Identify which cell holds the provided text, then report its (X, Y) central coordinate. 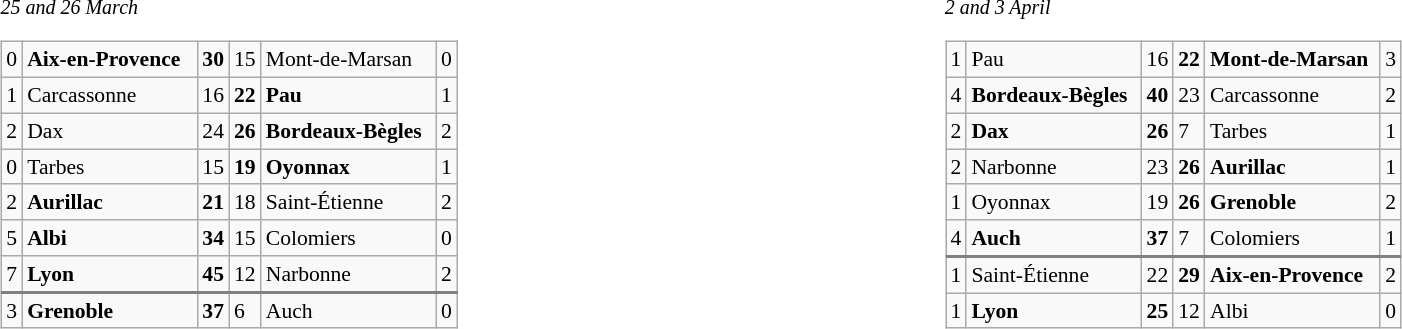
34 (213, 238)
30 (213, 60)
6 (245, 310)
18 (245, 202)
24 (213, 131)
29 (1189, 274)
5 (12, 238)
45 (213, 274)
25 (1158, 311)
40 (1158, 95)
21 (213, 202)
